Identify which cell holds the provided text, then report its [X, Y] central coordinate. 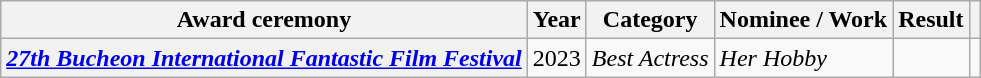
Best Actress [650, 58]
2023 [556, 58]
Her Hobby [804, 58]
Result [931, 20]
Award ceremony [264, 20]
Category [650, 20]
Year [556, 20]
Nominee / Work [804, 20]
27th Bucheon International Fantastic Film Festival [264, 58]
